Detect which cell encompasses the target text, then output its (x, y) center coordinate. 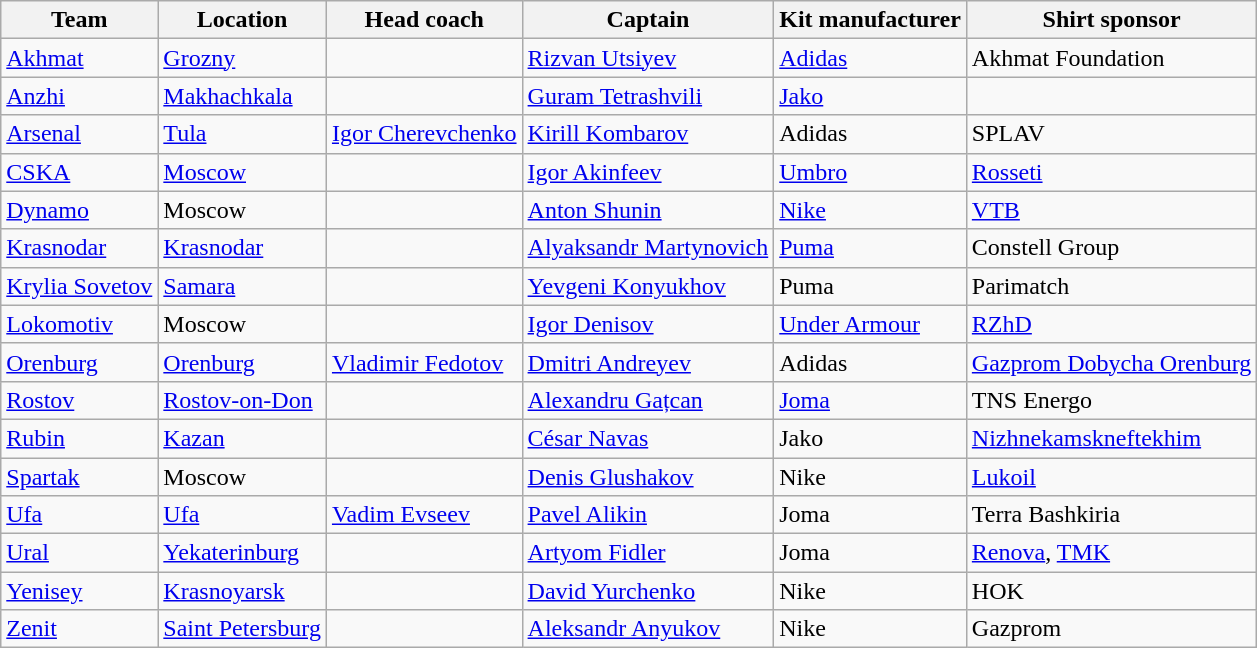
Alexandru Gațcan (648, 400)
Lokomotiv (80, 324)
Arsenal (80, 134)
VTB (1112, 210)
César Navas (648, 438)
Samara (242, 286)
Artyom Fidler (648, 553)
Parimatch (1112, 286)
Zenit (80, 629)
Kazan (242, 438)
Rosseti (1112, 172)
Gazprom (1112, 629)
HOK (1112, 591)
Shirt sponsor (1112, 20)
Dmitri Andreyev (648, 362)
CSKA (80, 172)
Dynamo (80, 210)
TNS Energo (1112, 400)
Rostov-on-Don (242, 400)
Gazprom Dobycha Orenburg (1112, 362)
Umbro (870, 172)
David Yurchenko (648, 591)
Anzhi (80, 96)
Igor Akinfeev (648, 172)
Grozny (242, 58)
Igor Cherevchenko (424, 134)
Krylia Sovetov (80, 286)
Team (80, 20)
Nizhnekamskneftekhim (1112, 438)
Pavel Alikin (648, 515)
Aleksandr Anyukov (648, 629)
SPLAV (1112, 134)
Lukoil (1112, 477)
Rubin (80, 438)
Renova, TMK (1112, 553)
Rizvan Utsiyev (648, 58)
Kit manufacturer (870, 20)
Terra Bashkiria (1112, 515)
Akhmat (80, 58)
Guram Tetrashvili (648, 96)
Ural (80, 553)
Spartak (80, 477)
Igor Denisov (648, 324)
Yenisey (80, 591)
RZhD (1112, 324)
Vladimir Fedotov (424, 362)
Yekaterinburg (242, 553)
Saint Petersburg (242, 629)
Tula (242, 134)
Location (242, 20)
Head coach (424, 20)
Under Armour (870, 324)
Yevgeni Konyukhov (648, 286)
Denis Glushakov (648, 477)
Anton Shunin (648, 210)
Captain (648, 20)
Kirill Kombarov (648, 134)
Akhmat Foundation (1112, 58)
Vadim Evseev (424, 515)
Rostov (80, 400)
Krasnoyarsk (242, 591)
Makhachkala (242, 96)
Alyaksandr Martynovich (648, 248)
Constell Group (1112, 248)
